From the cell containing the given text, extract its center point as [x, y] coordinate. 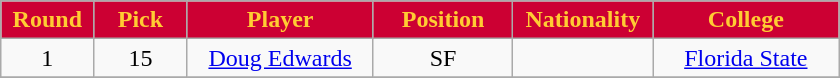
15 [140, 58]
Round [48, 20]
Nationality [583, 20]
College [746, 20]
1 [48, 58]
Player [280, 20]
Florida State [746, 58]
SF [443, 58]
Doug Edwards [280, 58]
Pick [140, 20]
Position [443, 20]
